Provide the (x, y) coordinate of the cell's center where the given text is located.  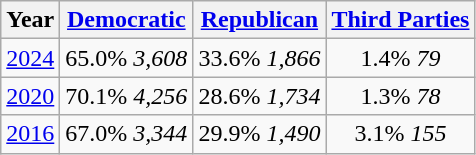
33.6% 1,866 (260, 58)
Republican (260, 20)
2020 (30, 96)
67.0% 3,344 (126, 134)
2024 (30, 58)
Year (30, 20)
Democratic (126, 20)
70.1% 4,256 (126, 96)
65.0% 3,608 (126, 58)
Third Parties (400, 20)
1.3% 78 (400, 96)
29.9% 1,490 (260, 134)
3.1% 155 (400, 134)
2016 (30, 134)
1.4% 79 (400, 58)
28.6% 1,734 (260, 96)
